Return (X, Y) of the center of cell containing provided text 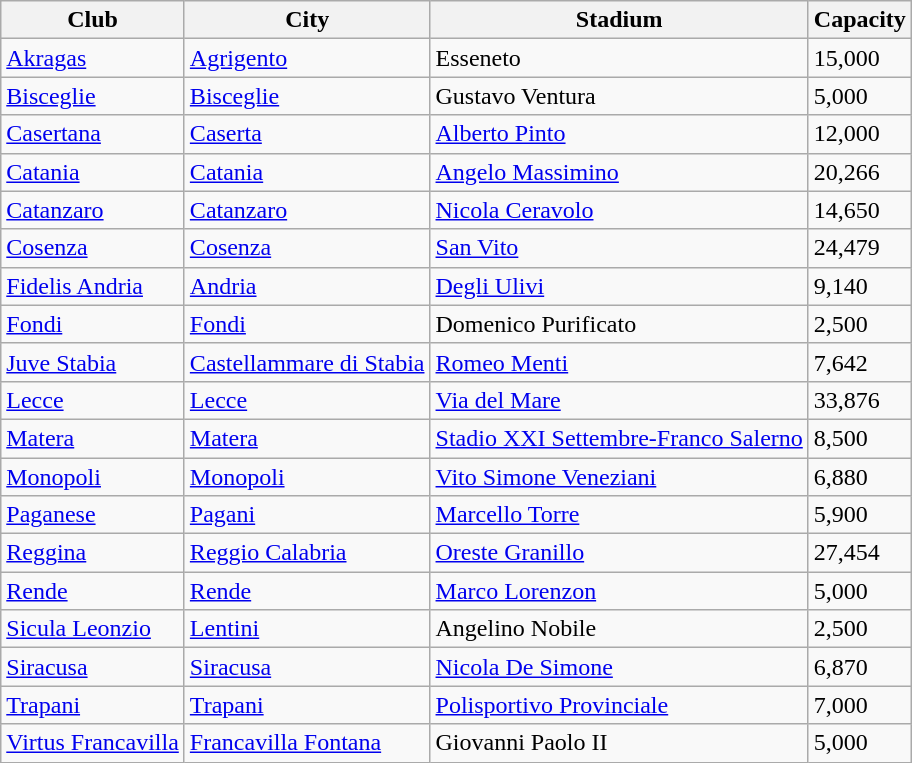
Casertana (93, 134)
Paganese (93, 515)
Nicola De Simone (619, 667)
Gustavo Ventura (619, 96)
6,880 (860, 477)
Angelino Nobile (619, 629)
Via del Mare (619, 400)
27,454 (860, 553)
Lentini (307, 629)
Oreste Granillo (619, 553)
7,642 (860, 362)
Romeo Menti (619, 362)
Virtus Francavilla (93, 743)
6,870 (860, 667)
Juve Stabia (93, 362)
Akragas (93, 58)
Stadium (619, 20)
5,900 (860, 515)
Esseneto (619, 58)
9,140 (860, 286)
Degli Ulivi (619, 286)
Caserta (307, 134)
15,000 (860, 58)
Angelo Massimino (619, 172)
Fidelis Andria (93, 286)
Nicola Ceravolo (619, 210)
Pagani (307, 515)
8,500 (860, 438)
Alberto Pinto (619, 134)
14,650 (860, 210)
Francavilla Fontana (307, 743)
Domenico Purificato (619, 324)
Castellammare di Stabia (307, 362)
24,479 (860, 248)
Giovanni Paolo II (619, 743)
Sicula Leonzio (93, 629)
Vito Simone Veneziani (619, 477)
Club (93, 20)
Stadio XXI Settembre-Franco Salerno (619, 438)
7,000 (860, 705)
20,266 (860, 172)
Polisportivo Provinciale (619, 705)
33,876 (860, 400)
City (307, 20)
Marcello Torre (619, 515)
Marco Lorenzon (619, 591)
Capacity (860, 20)
Agrigento (307, 58)
Reggina (93, 553)
San Vito (619, 248)
12,000 (860, 134)
Andria (307, 286)
Reggio Calabria (307, 553)
